Determine the [x, y] coordinate at the center of the cell enclosing the given text.  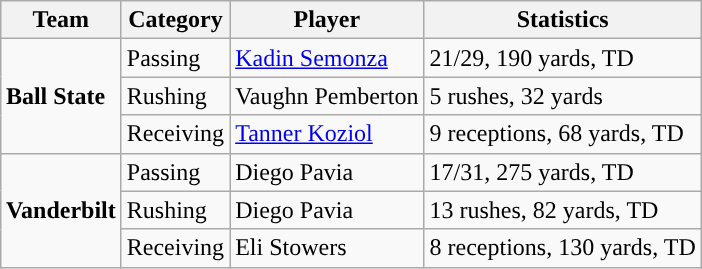
Tanner Koziol [327, 134]
8 receptions, 130 yards, TD [562, 248]
Vanderbilt [60, 210]
Category [175, 20]
21/29, 190 yards, TD [562, 58]
Team [60, 20]
9 receptions, 68 yards, TD [562, 134]
5 rushes, 32 yards [562, 96]
13 rushes, 82 yards, TD [562, 210]
Vaughn Pemberton [327, 96]
Statistics [562, 20]
17/31, 275 yards, TD [562, 172]
Kadin Semonza [327, 58]
Player [327, 20]
Eli Stowers [327, 248]
Ball State [60, 96]
